Output the [x, y] coordinate of the center of the cell containing the given text.  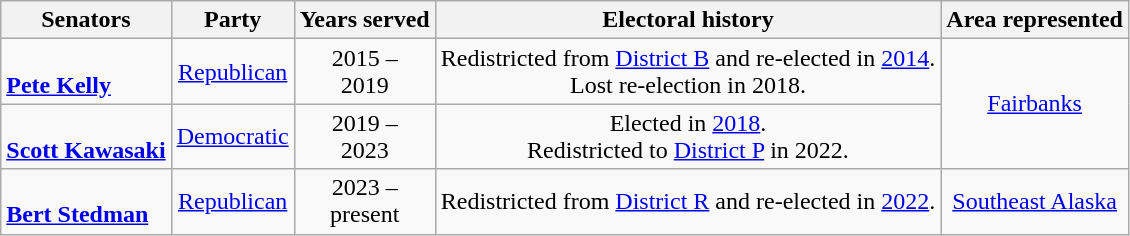
Fairbanks [1035, 104]
2019 – 2023 [364, 136]
Bert Stedman [86, 202]
Party [232, 20]
Redistricted from District B and re-elected in 2014.Lost re-election in 2018. [688, 72]
2015 – 2019 [364, 72]
Scott Kawasaki [86, 136]
Pete Kelly [86, 72]
Years served [364, 20]
Southeast Alaska [1035, 202]
Area represented [1035, 20]
Elected in 2018.Redistricted to District P in 2022. [688, 136]
Redistricted from District R and re-elected in 2022. [688, 202]
2023 – present [364, 202]
Senators [86, 20]
Electoral history [688, 20]
Democratic [232, 136]
